Locate the cell with the specified text and output its [X, Y] center coordinate. 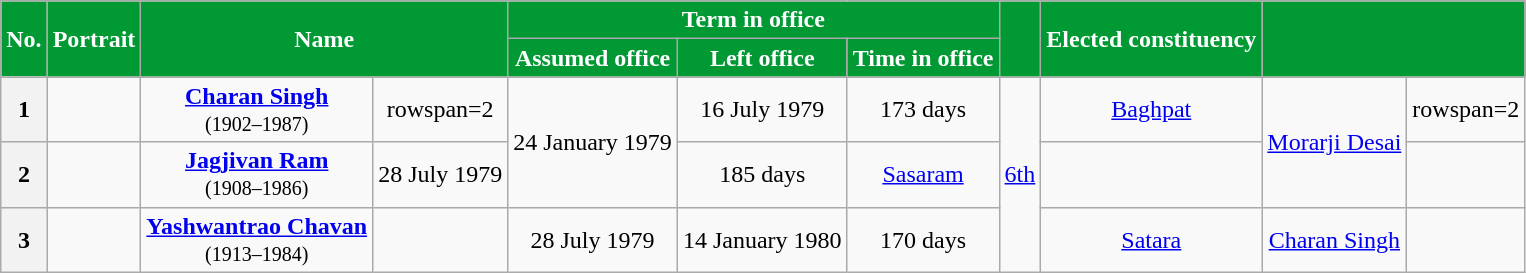
Time in office [923, 58]
Elected constituency [1152, 39]
2 [24, 174]
24 January 1979 [593, 142]
Baghpat [1152, 110]
Morarji Desai [1334, 142]
170 days [923, 240]
Satara [1152, 240]
185 days [762, 174]
3 [24, 240]
Charan Singh(1902–1987) [257, 110]
Sasaram [923, 174]
Charan Singh [1334, 240]
No. [24, 39]
16 July 1979 [762, 110]
173 days [923, 110]
Left office [762, 58]
Jagjivan Ram(1908–1986) [257, 174]
Portrait [94, 39]
Yashwantrao Chavan(1913–1984) [257, 240]
Term in office [754, 20]
6th [1020, 174]
Name [324, 39]
1 [24, 110]
Assumed office [593, 58]
14 January 1980 [762, 240]
